Detect which cell encompasses the target text, then output its (x, y) center coordinate. 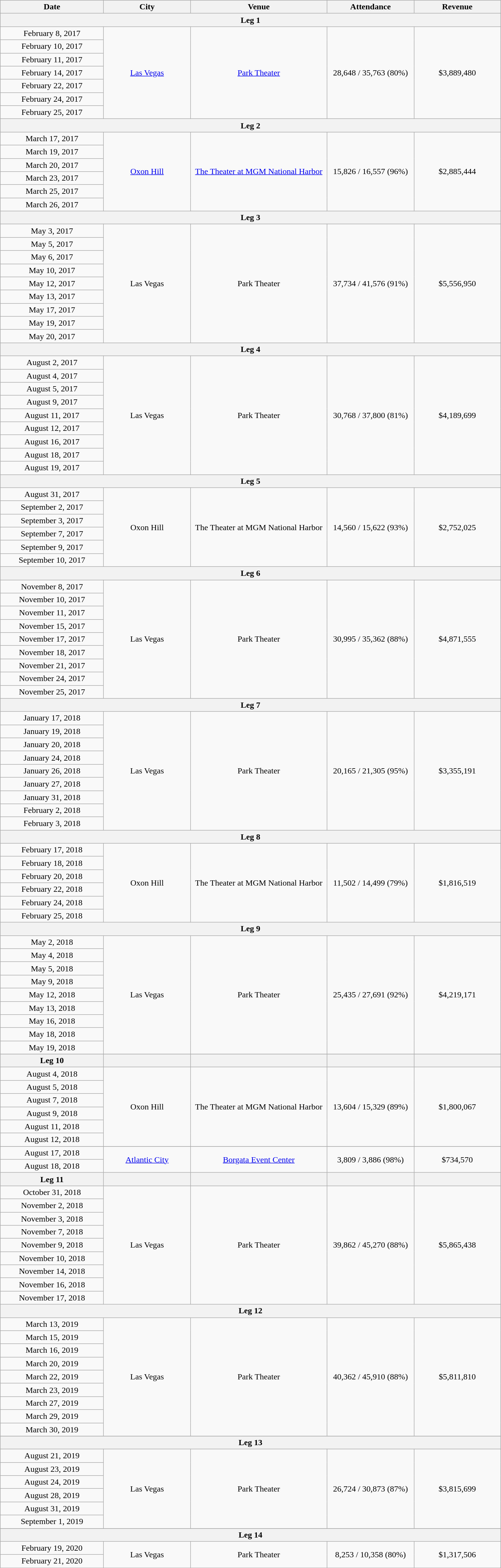
3,809 / 3,886 (98%) (371, 1159)
August 19, 2017 (52, 468)
$5,556,950 (457, 284)
September 10, 2017 (52, 560)
August 11, 2018 (52, 1126)
Leg 7 (250, 705)
$1,317,506 (457, 1555)
August 24, 2019 (52, 1482)
November 17, 2018 (52, 1298)
$3,815,699 (457, 1489)
February 14, 2017 (52, 73)
Venue (259, 7)
8,253 / 10,358 (80%) (371, 1555)
August 12, 2018 (52, 1140)
August 12, 2017 (52, 428)
March 26, 2017 (52, 205)
November 24, 2017 (52, 679)
February 25, 2017 (52, 112)
$4,219,171 (457, 995)
January 17, 2018 (52, 718)
May 12, 2018 (52, 995)
Leg 8 (250, 837)
May 5, 2017 (52, 244)
February 24, 2017 (52, 99)
Leg 13 (250, 1443)
Leg 6 (250, 573)
May 6, 2017 (52, 257)
February 18, 2018 (52, 863)
30,995 / 35,362 (88%) (371, 640)
February 24, 2018 (52, 903)
March 17, 2017 (52, 138)
January 20, 2018 (52, 744)
$2,885,444 (457, 171)
March 20, 2019 (52, 1363)
May 13, 2017 (52, 297)
March 15, 2019 (52, 1337)
October 31, 2018 (52, 1192)
September 7, 2017 (52, 534)
March 20, 2017 (52, 165)
Leg 3 (250, 218)
February 10, 2017 (52, 46)
February 25, 2018 (52, 916)
Leg 12 (250, 1311)
November 21, 2017 (52, 665)
February 22, 2017 (52, 86)
40,362 / 45,910 (88%) (371, 1377)
September 3, 2017 (52, 520)
August 5, 2017 (52, 389)
May 4, 2018 (52, 955)
$4,871,555 (457, 640)
20,165 / 21,305 (95%) (371, 771)
Leg 4 (250, 349)
11,502 / 14,499 (79%) (371, 883)
March 29, 2019 (52, 1416)
Revenue (457, 7)
February 2, 2018 (52, 810)
August 23, 2019 (52, 1469)
May 13, 2018 (52, 1008)
November 16, 2018 (52, 1285)
February 17, 2018 (52, 850)
November 25, 2017 (52, 692)
March 22, 2019 (52, 1377)
November 9, 2018 (52, 1245)
$3,355,191 (457, 771)
February 8, 2017 (52, 33)
November 17, 2017 (52, 639)
August 31, 2017 (52, 494)
May 18, 2018 (52, 1034)
13,604 / 15,329 (89%) (371, 1107)
August 9, 2018 (52, 1113)
March 30, 2019 (52, 1430)
28,648 / 35,763 (80%) (371, 73)
February 20, 2018 (52, 876)
November 14, 2018 (52, 1271)
May 16, 2018 (52, 1021)
Borgata Event Center (259, 1159)
Leg 9 (250, 929)
14,560 / 15,622 (93%) (371, 527)
39,862 / 45,270 (88%) (371, 1245)
May 10, 2017 (52, 270)
August 4, 2018 (52, 1074)
May 12, 2017 (52, 283)
Leg 1 (250, 20)
$734,570 (457, 1159)
March 13, 2019 (52, 1324)
Leg 10 (52, 1061)
February 19, 2020 (52, 1548)
September 1, 2019 (52, 1522)
May 9, 2018 (52, 981)
May 5, 2018 (52, 968)
May 3, 2017 (52, 231)
August 18, 2017 (52, 455)
May 20, 2017 (52, 336)
March 25, 2017 (52, 191)
Leg 2 (250, 125)
26,724 / 30,873 (87%) (371, 1489)
25,435 / 27,691 (92%) (371, 995)
March 23, 2019 (52, 1390)
$2,752,025 (457, 527)
February 21, 2020 (52, 1561)
August 17, 2018 (52, 1153)
March 23, 2017 (52, 178)
January 26, 2018 (52, 771)
$4,189,699 (457, 415)
May 17, 2017 (52, 310)
September 9, 2017 (52, 547)
January 24, 2018 (52, 758)
January 31, 2018 (52, 797)
September 2, 2017 (52, 507)
May 19, 2018 (52, 1048)
November 15, 2017 (52, 626)
August 16, 2017 (52, 442)
15,826 / 16,557 (96%) (371, 171)
August 5, 2018 (52, 1087)
November 10, 2017 (52, 600)
March 16, 2019 (52, 1350)
March 27, 2019 (52, 1403)
November 10, 2018 (52, 1258)
Leg 14 (250, 1535)
$1,816,519 (457, 883)
November 7, 2018 (52, 1232)
37,734 / 41,576 (91%) (371, 284)
$3,889,480 (457, 73)
August 28, 2019 (52, 1495)
$1,800,067 (457, 1107)
August 21, 2019 (52, 1456)
May 2, 2018 (52, 942)
February 22, 2018 (52, 889)
Leg 5 (250, 481)
November 2, 2018 (52, 1205)
Attendance (371, 7)
Atlantic City (147, 1159)
November 3, 2018 (52, 1218)
$5,865,438 (457, 1245)
November 11, 2017 (52, 613)
January 27, 2018 (52, 784)
30,768 / 37,800 (81%) (371, 415)
August 18, 2018 (52, 1166)
Date (52, 7)
February 3, 2018 (52, 824)
August 7, 2018 (52, 1100)
City (147, 7)
February 11, 2017 (52, 60)
$5,811,810 (457, 1377)
November 18, 2017 (52, 652)
May 19, 2017 (52, 323)
August 11, 2017 (52, 415)
January 19, 2018 (52, 731)
Leg 11 (52, 1179)
August 9, 2017 (52, 402)
March 19, 2017 (52, 152)
August 4, 2017 (52, 375)
August 2, 2017 (52, 362)
November 8, 2017 (52, 587)
August 31, 2019 (52, 1508)
